Identify which cell holds the provided text, then report its [x, y] central coordinate. 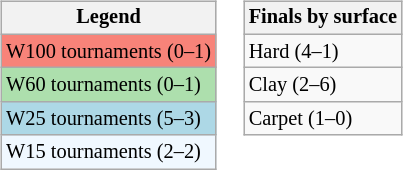
Hard (4–1) [323, 51]
Clay (2–6) [323, 85]
Carpet (1–0) [323, 119]
W60 tournaments (0–1) [108, 85]
W100 tournaments (0–1) [108, 51]
W25 tournaments (5–3) [108, 119]
Finals by surface [323, 18]
W15 tournaments (2–2) [108, 152]
Legend [108, 18]
